Provide the [X, Y] coordinate of the cell's center where the given text is located.  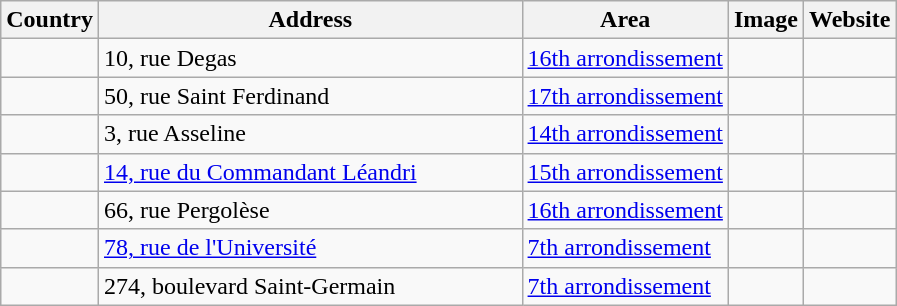
14, rue du Commandant Léandri [310, 172]
10, rue Degas [310, 58]
Country [50, 20]
Website [849, 20]
Image [766, 20]
50, rue Saint Ferdinand [310, 96]
14th arrondissement [625, 134]
274, boulevard Saint-Germain [310, 286]
78, rue de l'Université [310, 248]
66, rue Pergolèse [310, 210]
Address [310, 20]
3, rue Asseline [310, 134]
Area [625, 20]
15th arrondissement [625, 172]
17th arrondissement [625, 96]
